For the text-containing cell, return its midpoint in [X, Y] coordinate format. 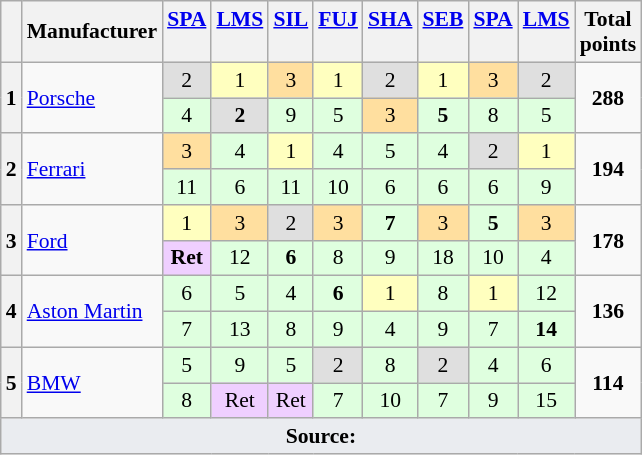
178 [608, 240]
SIL [290, 32]
Totalpoints [608, 32]
Ford [92, 240]
114 [608, 382]
Porsche [92, 98]
194 [608, 170]
Ferrari [92, 170]
15 [546, 401]
18 [442, 258]
13 [240, 330]
BMW [92, 382]
14 [546, 330]
SEB [442, 32]
Aston Martin [92, 312]
Manufacturer [92, 32]
FUJ [338, 32]
288 [608, 98]
Source: [321, 437]
136 [608, 312]
SHA [390, 32]
